Detect which cell encompasses the target text, then output its (X, Y) center coordinate. 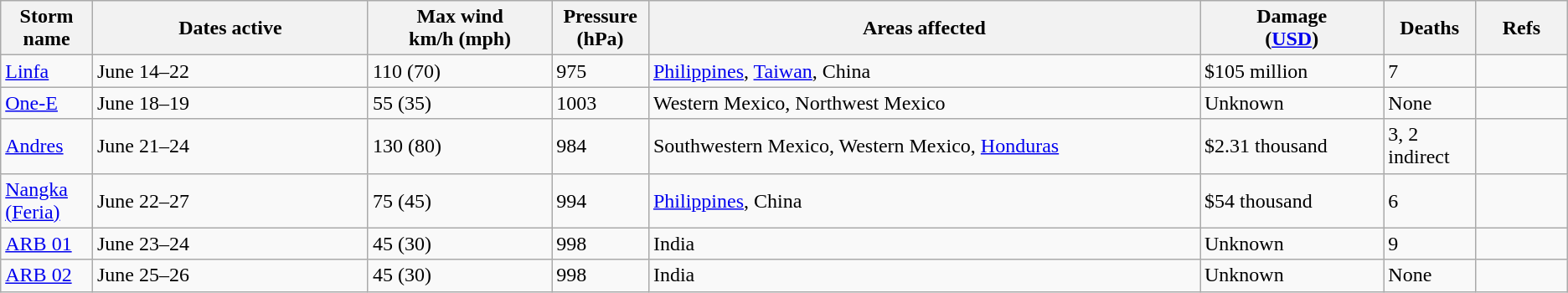
Pressure(hPa) (601, 28)
Philippines, Taiwan, China (924, 71)
Deaths (1430, 28)
9 (1430, 244)
Linfa (47, 71)
975 (601, 71)
Southwestern Mexico, Western Mexico, Honduras (924, 146)
One-E (47, 103)
994 (601, 201)
ARB 02 (47, 275)
55 (35) (459, 103)
Dates active (230, 28)
$105 million (1292, 71)
Refs (1521, 28)
3, 2 indirect (1430, 146)
Nangka (Feria) (47, 201)
110 (70) (459, 71)
Andres (47, 146)
June 14–22 (230, 71)
1003 (601, 103)
984 (601, 146)
June 23–24 (230, 244)
Damage(USD) (1292, 28)
$54 thousand (1292, 201)
Western Mexico, Northwest Mexico (924, 103)
Areas affected (924, 28)
Philippines, China (924, 201)
6 (1430, 201)
ARB 01 (47, 244)
June 18–19 (230, 103)
Storm name (47, 28)
7 (1430, 71)
130 (80) (459, 146)
June 21–24 (230, 146)
June 25–26 (230, 275)
75 (45) (459, 201)
June 22–27 (230, 201)
$2.31 thousand (1292, 146)
Max windkm/h (mph) (459, 28)
